Determine the [x, y] coordinate at the center of the cell enclosing the given text.  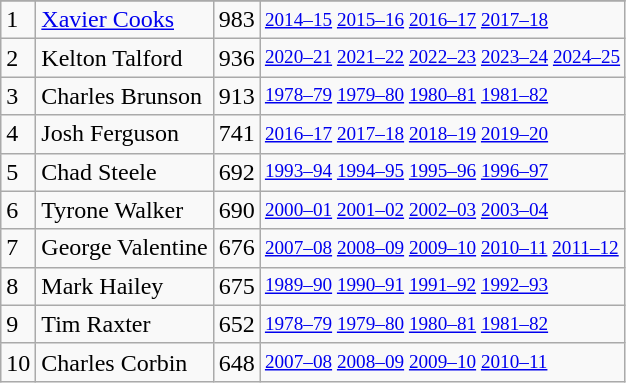
741 [236, 134]
10 [18, 362]
2007–08 2008–09 2009–10 2010–11 2011–12 [442, 248]
George Valentine [124, 248]
Chad Steele [124, 172]
Tim Raxter [124, 324]
Kelton Talford [124, 58]
1989–90 1990–91 1991–92 1992–93 [442, 286]
Mark Hailey [124, 286]
Xavier Cooks [124, 20]
675 [236, 286]
913 [236, 96]
7 [18, 248]
Charles Brunson [124, 96]
690 [236, 210]
2007–08 2008–09 2009–10 2010–11 [442, 362]
2000–01 2001–02 2002–03 2003–04 [442, 210]
Charles Corbin [124, 362]
4 [18, 134]
648 [236, 362]
1993–94 1994–95 1995–96 1996–97 [442, 172]
983 [236, 20]
8 [18, 286]
9 [18, 324]
2 [18, 58]
936 [236, 58]
3 [18, 96]
2020–21 2021–22 2022–23 2023–24 2024–25 [442, 58]
2014–15 2015–16 2016–17 2017–18 [442, 20]
Josh Ferguson [124, 134]
676 [236, 248]
1 [18, 20]
5 [18, 172]
692 [236, 172]
2016–17 2017–18 2018–19 2019–20 [442, 134]
Tyrone Walker [124, 210]
6 [18, 210]
652 [236, 324]
